Identify which cell holds the provided text, then report its [x, y] central coordinate. 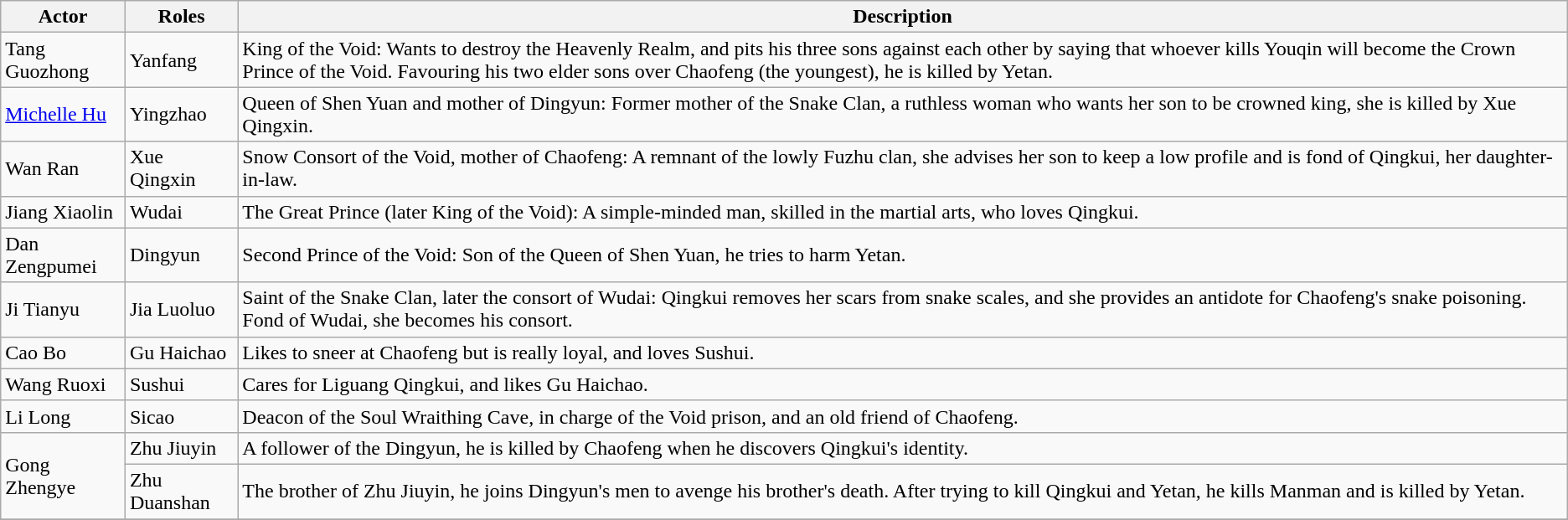
Wan Ran [64, 169]
A follower of the Dingyun, he is killed by Chaofeng when he discovers Qingkui's identity. [903, 448]
Second Prince of the Void: Son of the Queen of Shen Yuan, he tries to harm Yetan. [903, 255]
Ji Tianyu [64, 310]
Tang Guozhong [64, 60]
Yanfang [181, 60]
Cao Bo [64, 353]
Gu Haichao [181, 353]
Michelle Hu [64, 114]
Deacon of the Soul Wraithing Cave, in charge of the Void prison, and an old friend of Chaofeng. [903, 416]
Dingyun [181, 255]
Roles [181, 17]
The Great Prince (later King of the Void): A simple-minded man, skilled in the martial arts, who loves Qingkui. [903, 212]
Dan Zengpumei [64, 255]
Description [903, 17]
Gong Zhengye [64, 476]
Li Long [64, 416]
Yingzhao [181, 114]
Sushui [181, 384]
Jia Luoluo [181, 310]
Sicao [181, 416]
Jiang Xiaolin [64, 212]
Xue Qingxin [181, 169]
Zhu Jiuyin [181, 448]
Wang Ruoxi [64, 384]
Zhu Duanshan [181, 491]
Actor [64, 17]
Likes to sneer at Chaofeng but is really loyal, and loves Sushui. [903, 353]
Wudai [181, 212]
Cares for Liguang Qingkui, and likes Gu Haichao. [903, 384]
